Pinpoint the cell where the given text exists, returning its (x, y) midpoint coordinate. 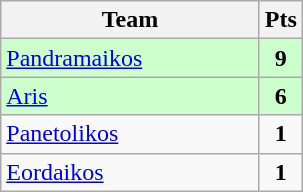
Team (130, 20)
Aris (130, 96)
6 (280, 96)
9 (280, 58)
Pandramaikos (130, 58)
Pts (280, 20)
Eordaikos (130, 172)
Panetolikos (130, 134)
